Pinpoint the cell where the given text exists, returning its (x, y) midpoint coordinate. 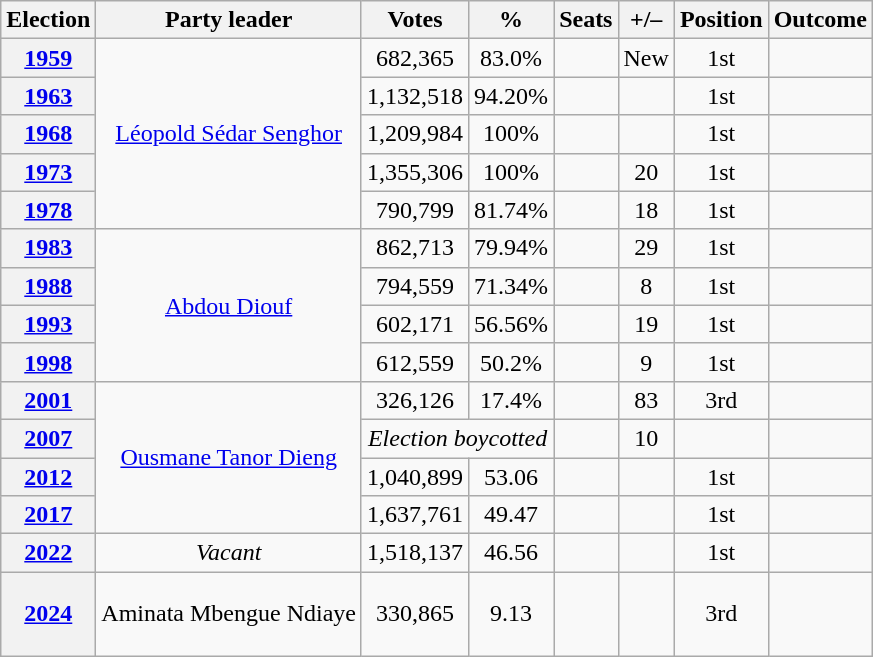
83.0% (512, 58)
1998 (48, 362)
Abdou Diouf (229, 305)
8 (646, 286)
94.20% (512, 96)
Aminata Mbengue Ndiaye (229, 614)
1,209,984 (414, 134)
2007 (48, 438)
29 (646, 248)
Outcome (820, 20)
Votes (414, 20)
50.2% (512, 362)
53.06 (512, 477)
19 (646, 324)
1,518,137 (414, 553)
2024 (48, 614)
71.34% (512, 286)
2001 (48, 400)
794,559 (414, 286)
1973 (48, 172)
17.4% (512, 400)
46.56 (512, 553)
1959 (48, 58)
56.56% (512, 324)
1,132,518 (414, 96)
20 (646, 172)
10 (646, 438)
1978 (48, 210)
9.13 (512, 614)
New (646, 58)
1968 (48, 134)
1983 (48, 248)
326,126 (414, 400)
+/– (646, 20)
1993 (48, 324)
1963 (48, 96)
79.94% (512, 248)
2022 (48, 553)
2017 (48, 515)
18 (646, 210)
Vacant (229, 553)
Election boycotted (457, 438)
2012 (48, 477)
1988 (48, 286)
49.47 (512, 515)
602,171 (414, 324)
1,040,899 (414, 477)
Seats (586, 20)
1,355,306 (414, 172)
% (512, 20)
Léopold Sédar Senghor (229, 134)
330,865 (414, 614)
862,713 (414, 248)
Party leader (229, 20)
612,559 (414, 362)
81.74% (512, 210)
9 (646, 362)
790,799 (414, 210)
Ousmane Tanor Dieng (229, 457)
1,637,761 (414, 515)
682,365 (414, 58)
83 (646, 400)
Position (721, 20)
Election (48, 20)
